Determine the [X, Y] coordinate at the center of the cell enclosing the given text.  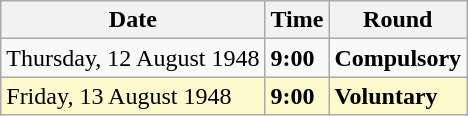
Voluntary [398, 96]
Compulsory [398, 58]
Time [297, 20]
Round [398, 20]
Date [133, 20]
Friday, 13 August 1948 [133, 96]
Thursday, 12 August 1948 [133, 58]
